Provide the (x, y) coordinate of the cell's center where the given text is located.  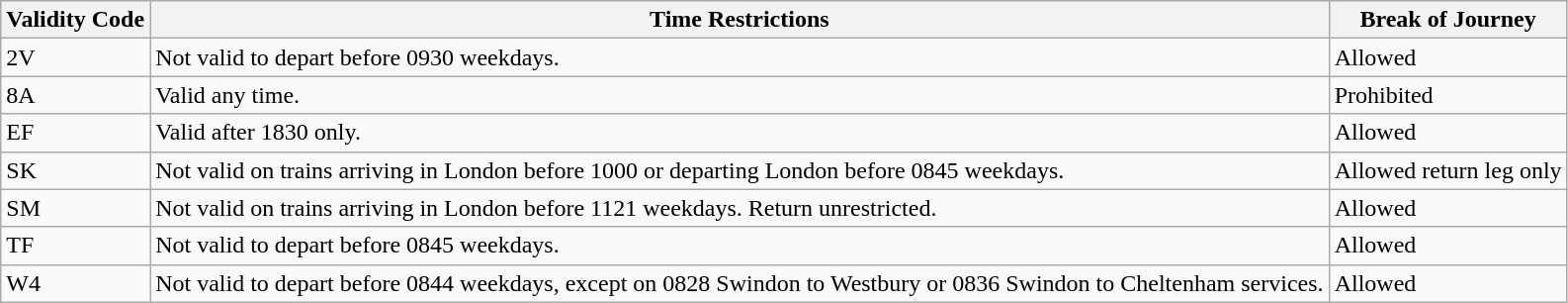
SK (75, 170)
Prohibited (1447, 95)
Break of Journey (1447, 20)
Valid any time. (740, 95)
TF (75, 246)
Not valid on trains arriving in London before 1000 or departing London before 0845 weekdays. (740, 170)
Not valid to depart before 0845 weekdays. (740, 246)
Time Restrictions (740, 20)
2V (75, 57)
Allowed return leg only (1447, 170)
Validity Code (75, 20)
Not valid on trains arriving in London before 1121 weekdays. Return unrestricted. (740, 208)
Not valid to depart before 0844 weekdays, except on 0828 Swindon to Westbury or 0836 Swindon to Cheltenham services. (740, 283)
8A (75, 95)
Valid after 1830 only. (740, 133)
W4 (75, 283)
SM (75, 208)
EF (75, 133)
Not valid to depart before 0930 weekdays. (740, 57)
